Identify which cell holds the provided text, then report its (X, Y) central coordinate. 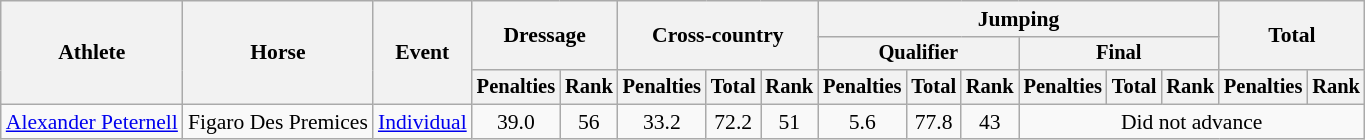
72.2 (734, 122)
Final (1119, 54)
Qualifier (918, 54)
Event (422, 52)
77.8 (934, 122)
Jumping (1018, 19)
5.6 (862, 122)
56 (589, 122)
Cross-country (718, 36)
43 (990, 122)
Athlete (92, 52)
Horse (278, 52)
33.2 (662, 122)
51 (789, 122)
Dressage (545, 36)
39.0 (516, 122)
Alexander Peternell (92, 122)
Individual (422, 122)
Figaro Des Premices (278, 122)
Did not advance (1192, 122)
